Search for the cell housing the specified text and yield its (x, y) center coordinate. 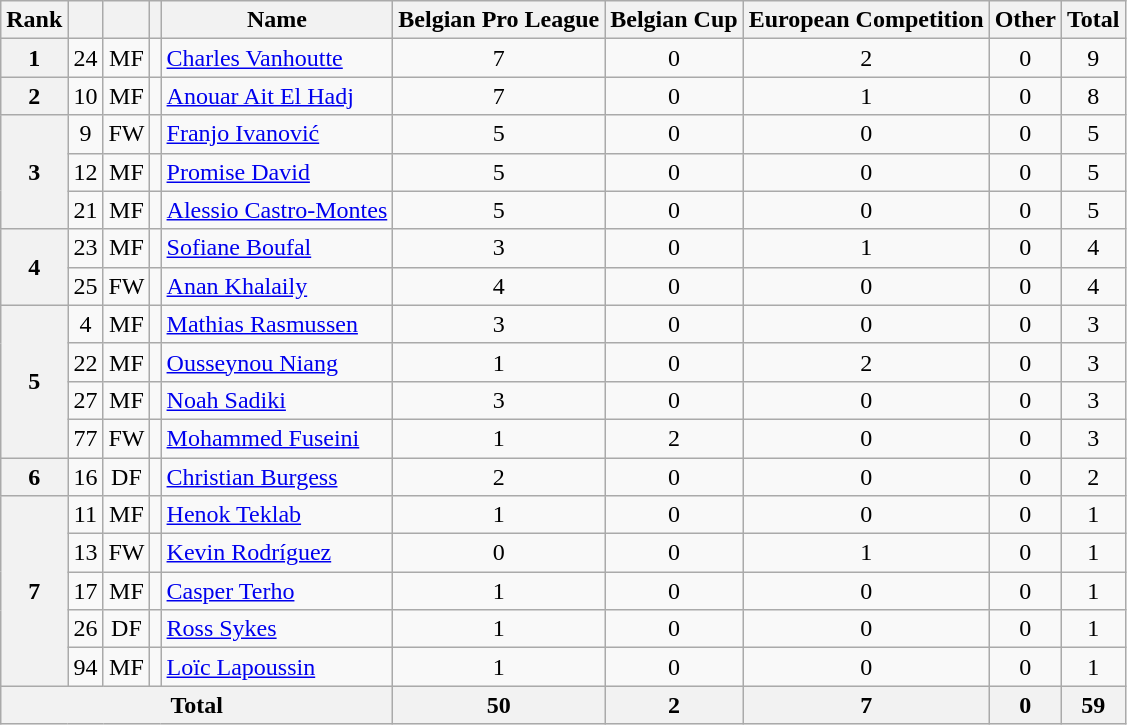
26 (86, 629)
16 (86, 477)
Anan Khalaily (277, 286)
Charles Vanhoutte (277, 58)
Other (1025, 20)
Belgian Pro League (499, 20)
Mohammed Fuseini (277, 438)
22 (86, 362)
21 (86, 210)
Ousseynou Niang (277, 362)
17 (86, 591)
94 (86, 667)
Henok Teklab (277, 515)
Promise David (277, 172)
Kevin Rodríguez (277, 553)
Belgian Cup (674, 20)
11 (86, 515)
Rank (34, 20)
25 (86, 286)
8 (1094, 96)
Noah Sadiki (277, 400)
23 (86, 248)
Franjo Ivanović (277, 134)
Anouar Ait El Hadj (277, 96)
Loïc Lapoussin (277, 667)
Alessio Castro-Montes (277, 210)
Casper Terho (277, 591)
Mathias Rasmussen (277, 324)
12 (86, 172)
50 (499, 705)
Christian Burgess (277, 477)
13 (86, 553)
10 (86, 96)
European Competition (866, 20)
Name (277, 20)
59 (1094, 705)
27 (86, 400)
6 (34, 477)
24 (86, 58)
Sofiane Boufal (277, 248)
77 (86, 438)
Ross Sykes (277, 629)
